Pinpoint the cell where the given text exists, returning its (X, Y) midpoint coordinate. 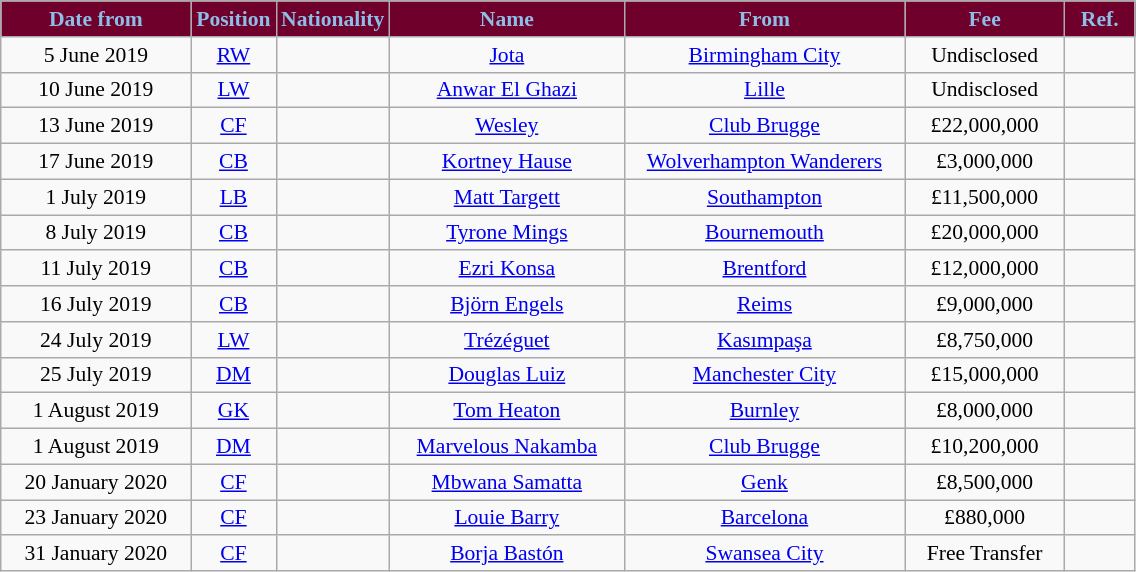
Jota (506, 55)
Kortney Hause (506, 162)
Swansea City (764, 554)
£8,500,000 (985, 482)
Birmingham City (764, 55)
Manchester City (764, 375)
31 January 2020 (96, 554)
Kasımpaşa (764, 340)
£15,000,000 (985, 375)
Marvelous Nakamba (506, 447)
Matt Targett (506, 197)
From (764, 19)
Position (234, 19)
Douglas Luiz (506, 375)
20 January 2020 (96, 482)
Trézéguet (506, 340)
11 July 2019 (96, 269)
£11,500,000 (985, 197)
Anwar El Ghazi (506, 90)
£3,000,000 (985, 162)
Southampton (764, 197)
GK (234, 411)
Borja Bastón (506, 554)
£880,000 (985, 518)
RW (234, 55)
Tom Heaton (506, 411)
16 July 2019 (96, 304)
Genk (764, 482)
Bournemouth (764, 233)
13 June 2019 (96, 126)
5 June 2019 (96, 55)
17 June 2019 (96, 162)
Fee (985, 19)
£12,000,000 (985, 269)
25 July 2019 (96, 375)
Brentford (764, 269)
Name (506, 19)
£20,000,000 (985, 233)
Mbwana Samatta (506, 482)
LB (234, 197)
£9,000,000 (985, 304)
£22,000,000 (985, 126)
Tyrone Mings (506, 233)
Ref. (1100, 19)
Free Transfer (985, 554)
8 July 2019 (96, 233)
24 July 2019 (96, 340)
Ezri Konsa (506, 269)
Burnley (764, 411)
£8,750,000 (985, 340)
£8,000,000 (985, 411)
Louie Barry (506, 518)
Wesley (506, 126)
Wolverhampton Wanderers (764, 162)
Björn Engels (506, 304)
Nationality (332, 19)
1 July 2019 (96, 197)
Barcelona (764, 518)
£10,200,000 (985, 447)
Reims (764, 304)
10 June 2019 (96, 90)
23 January 2020 (96, 518)
Date from (96, 19)
Lille (764, 90)
